Provide the [x, y] coordinate of the cell's center where the given text is located.  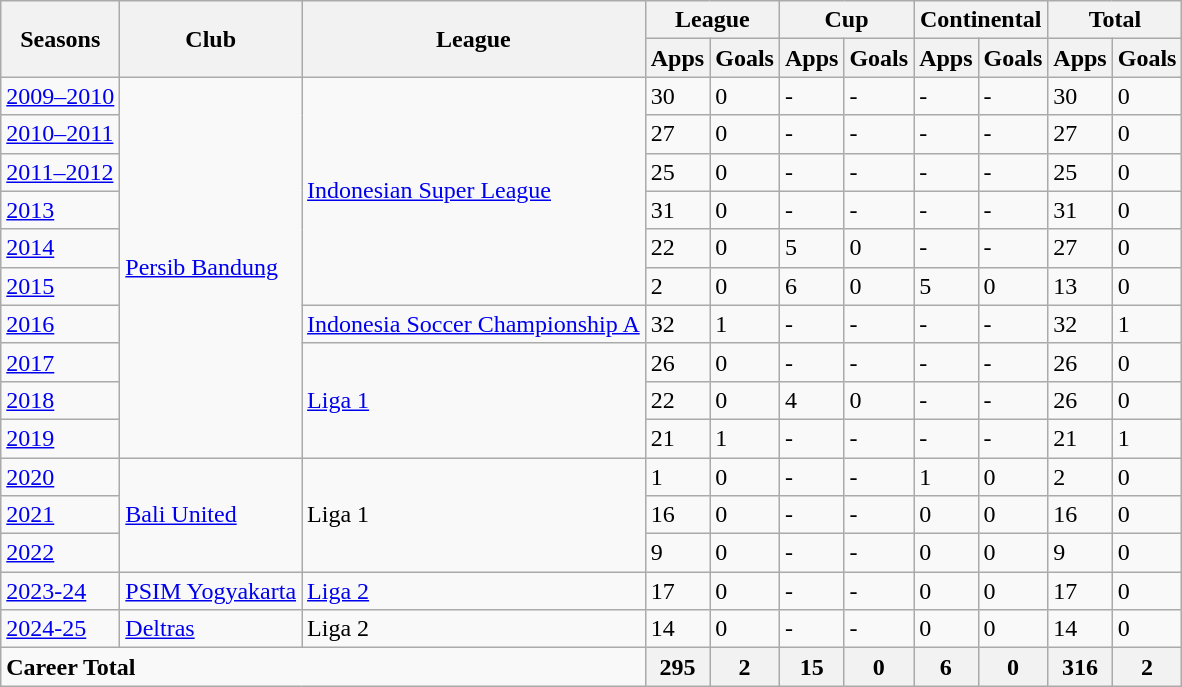
Total [1115, 20]
Cup [846, 20]
2015 [60, 286]
2011–2012 [60, 172]
2014 [60, 248]
2016 [60, 324]
Deltras [211, 629]
Indonesian Super League [474, 191]
Indonesia Soccer Championship A [474, 324]
2019 [60, 438]
Bali United [211, 515]
Career Total [324, 667]
316 [1080, 667]
2018 [60, 400]
2010–2011 [60, 134]
Continental [981, 20]
2009–2010 [60, 96]
Persib Bandung [211, 268]
PSIM Yogyakarta [211, 591]
2021 [60, 515]
2013 [60, 210]
4 [811, 400]
Seasons [60, 39]
295 [677, 667]
2024-25 [60, 629]
13 [1080, 286]
2020 [60, 477]
15 [811, 667]
Club [211, 39]
2017 [60, 362]
2023-24 [60, 591]
2022 [60, 553]
